Pinpoint the cell where the given text exists, returning its (X, Y) midpoint coordinate. 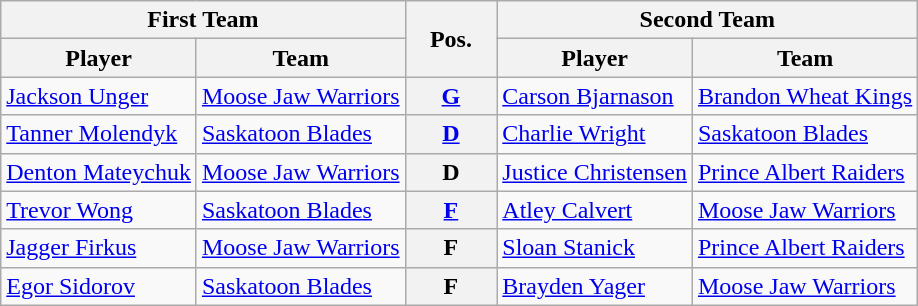
Justice Christensen (595, 172)
Denton Mateychuk (99, 172)
Trevor Wong (99, 210)
Carson Bjarnason (595, 96)
Atley Calvert (595, 210)
Tanner Molendyk (99, 134)
G (451, 96)
Brayden Yager (595, 286)
Second Team (708, 20)
Jackson Unger (99, 96)
Egor Sidorov (99, 286)
Charlie Wright (595, 134)
Brandon Wheat Kings (804, 96)
Jagger Firkus (99, 248)
First Team (203, 20)
Pos. (451, 39)
Sloan Stanick (595, 248)
